Identify which cell holds the provided text, then report its (x, y) central coordinate. 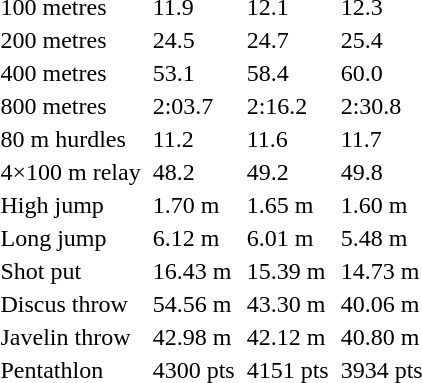
6.12 m (194, 238)
2:03.7 (194, 106)
24.7 (288, 40)
11.2 (194, 139)
42.12 m (288, 337)
58.4 (288, 73)
11.6 (288, 139)
1.65 m (288, 205)
54.56 m (194, 304)
1.70 m (194, 205)
53.1 (194, 73)
2:16.2 (288, 106)
49.2 (288, 172)
43.30 m (288, 304)
6.01 m (288, 238)
24.5 (194, 40)
16.43 m (194, 271)
48.2 (194, 172)
42.98 m (194, 337)
15.39 m (288, 271)
